For the text-containing cell, return its midpoint in [x, y] coordinate format. 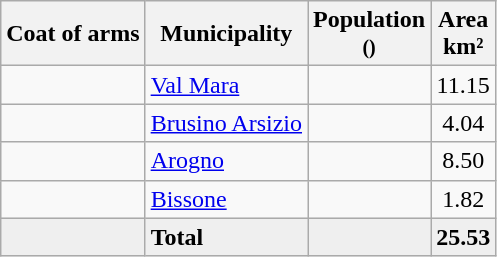
Arogno [226, 161]
Val Mara [226, 85]
Municipality [226, 34]
11.15 [464, 85]
Coat of arms [73, 34]
1.82 [464, 199]
Area km² [464, 34]
Bissone [226, 199]
Population() [370, 34]
25.53 [464, 237]
8.50 [464, 161]
Brusino Arsizio [226, 123]
Total [226, 237]
4.04 [464, 123]
